Locate the cell with the specified text and output its (X, Y) center coordinate. 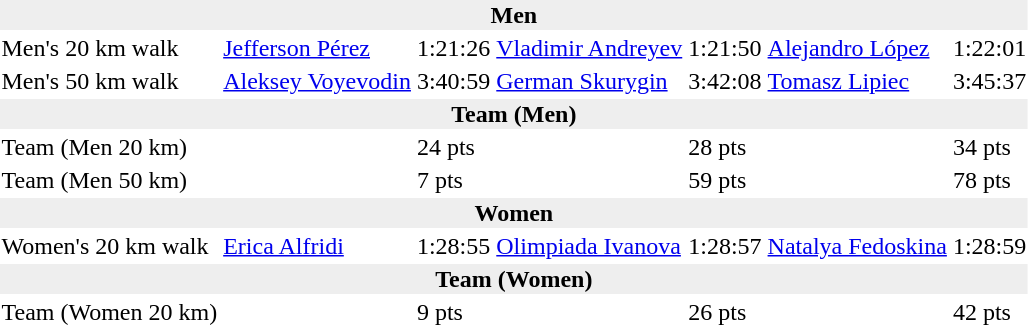
78 pts (989, 180)
Team (Men) (514, 114)
Erica Alfridi (318, 246)
Natalya Fedoskina (857, 246)
3:45:37 (989, 81)
1:21:26 (453, 48)
Alejandro López (857, 48)
24 pts (453, 147)
Team (Men 20 km) (110, 147)
Women's 20 km walk (110, 246)
Men (514, 15)
1:22:01 (989, 48)
3:42:08 (725, 81)
Aleksey Voyevodin (318, 81)
3:40:59 (453, 81)
German Skurygin (590, 81)
Team (Women) (514, 279)
Vladimir Andreyev (590, 48)
Olimpiada Ivanova (590, 246)
34 pts (989, 147)
Jefferson Pérez (318, 48)
28 pts (725, 147)
Women (514, 213)
59 pts (725, 180)
Tomasz Lipiec (857, 81)
1:28:59 (989, 246)
1:28:55 (453, 246)
7 pts (453, 180)
Team (Men 50 km) (110, 180)
1:21:50 (725, 48)
1:28:57 (725, 246)
Men's 20 km walk (110, 48)
Men's 50 km walk (110, 81)
